From the cell containing the given text, extract its center point as (x, y) coordinate. 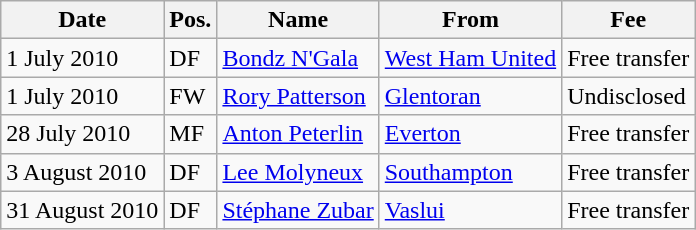
Bondz N'Gala (298, 58)
3 August 2010 (82, 172)
Glentoran (470, 96)
31 August 2010 (82, 210)
FW (190, 96)
Name (298, 20)
Anton Peterlin (298, 134)
Undisclosed (628, 96)
West Ham United (470, 58)
Vaslui (470, 210)
Everton (470, 134)
MF (190, 134)
Pos. (190, 20)
Date (82, 20)
Southampton (470, 172)
Lee Molyneux (298, 172)
From (470, 20)
28 July 2010 (82, 134)
Fee (628, 20)
Rory Patterson (298, 96)
Stéphane Zubar (298, 210)
